Provide the (x, y) coordinate of the cell's center where the given text is located.  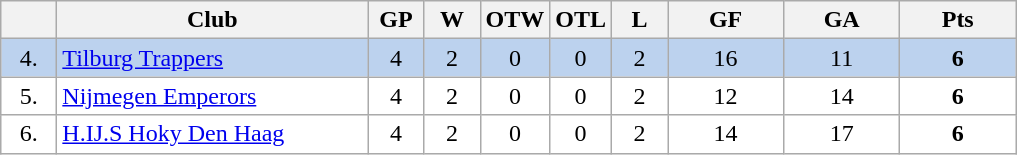
Pts (958, 20)
6. (29, 134)
Club (212, 20)
GF (726, 20)
L (640, 20)
GP (396, 20)
16 (726, 58)
OTW (515, 20)
Nijmegen Emperors (212, 96)
Tilburg Trappers (212, 58)
5. (29, 96)
GA (842, 20)
H.IJ.S Hoky Den Haag (212, 134)
OTL (581, 20)
11 (842, 58)
17 (842, 134)
12 (726, 96)
W (452, 20)
4. (29, 58)
